Locate the cell with the specified text and output its (X, Y) center coordinate. 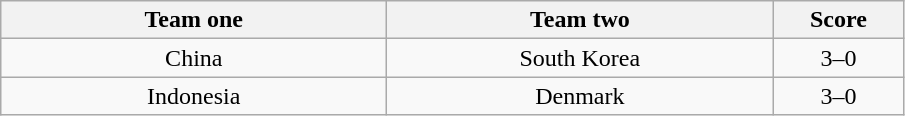
China (194, 58)
Score (838, 20)
South Korea (580, 58)
Indonesia (194, 96)
Denmark (580, 96)
Team one (194, 20)
Team two (580, 20)
